Locate the cell with the specified text and output its (x, y) center coordinate. 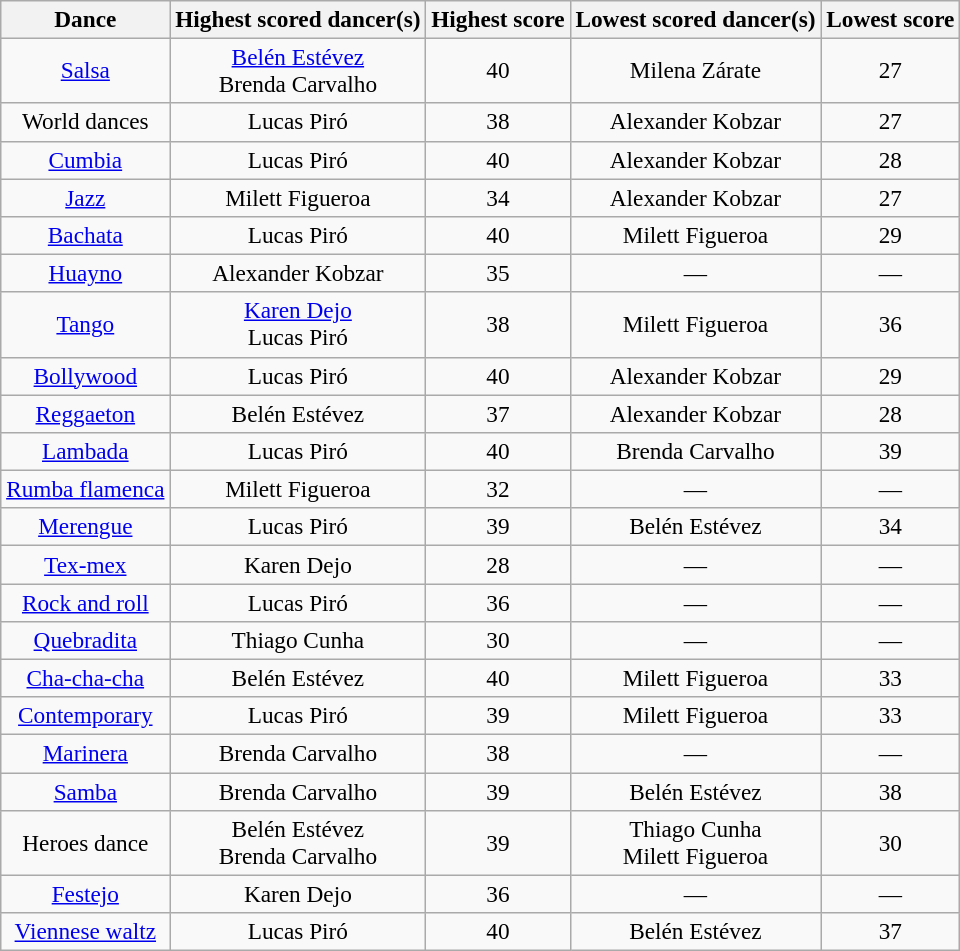
Marinera (86, 753)
Rock and roll (86, 602)
Rumba flamenca (86, 489)
Bachata (86, 235)
Thiago CunhaMilett Figueroa (696, 842)
Cumbia (86, 160)
35 (498, 273)
World dances (86, 122)
Samba (86, 791)
Thiago Cunha (298, 640)
Reggaeton (86, 413)
Lowest score (890, 19)
Merengue (86, 527)
32 (498, 489)
Tex-mex (86, 564)
Jazz (86, 197)
Heroes dance (86, 842)
Contemporary (86, 716)
Huayno (86, 273)
Quebradita (86, 640)
Festejo (86, 894)
Highest score (498, 19)
Highest scored dancer(s) (298, 19)
Dance (86, 19)
Salsa (86, 70)
Cha-cha-cha (86, 678)
Tango (86, 324)
Milena Zárate (696, 70)
Karen DejoLucas Piró (298, 324)
Bollywood (86, 376)
Viennese waltz (86, 931)
Lambada (86, 451)
Lowest scored dancer(s) (696, 19)
